Capture the cell that displays the provided text and extract its (x, y) central coordinate. 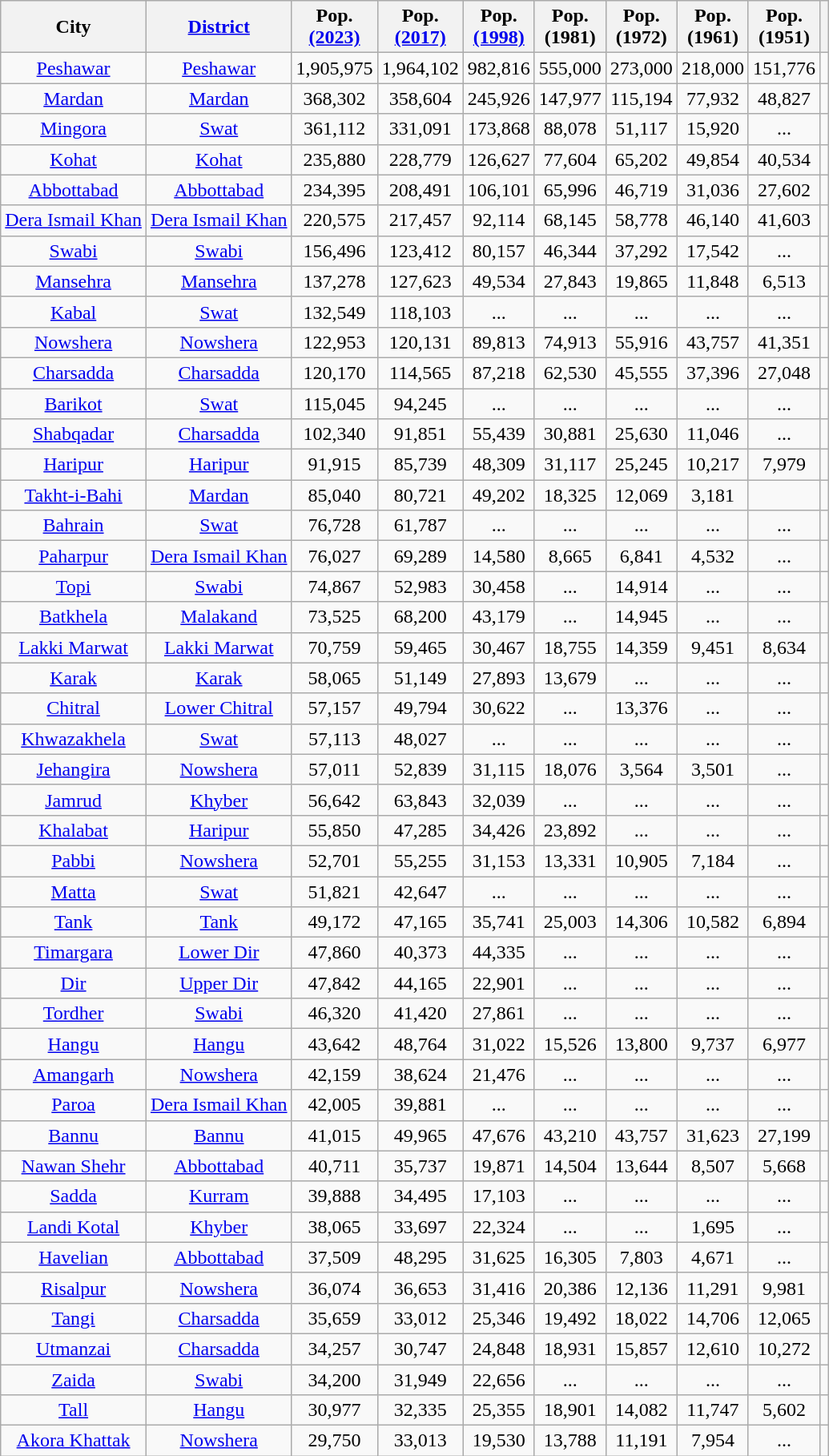
25,003 (570, 922)
102,340 (335, 434)
11,747 (713, 1410)
58,778 (641, 220)
22,656 (498, 1379)
15,920 (713, 129)
115,045 (335, 403)
1,964,102 (420, 68)
Pop.(1972) (641, 27)
23,892 (570, 830)
358,604 (420, 99)
14,359 (641, 647)
235,880 (335, 159)
40,534 (783, 159)
52,839 (420, 769)
3,181 (713, 495)
94,245 (420, 403)
Landi Kotal (74, 1227)
Bahrain (74, 526)
9,451 (713, 647)
48,309 (498, 465)
31,949 (420, 1379)
55,850 (335, 830)
45,555 (641, 373)
11,046 (713, 434)
25,630 (641, 434)
31,115 (498, 769)
85,739 (420, 465)
Pop.(1961) (713, 27)
Mingora (74, 129)
80,721 (420, 495)
18,076 (570, 769)
87,218 (498, 373)
18,931 (570, 1349)
173,868 (498, 129)
40,711 (335, 1166)
982,816 (498, 68)
Paharpur (74, 556)
30,747 (420, 1349)
51,821 (335, 892)
Lower Chitral (219, 708)
220,575 (335, 220)
10,905 (641, 861)
13,331 (570, 861)
27,861 (498, 1014)
30,467 (498, 647)
24,848 (498, 1349)
89,813 (498, 342)
6,513 (783, 281)
39,888 (335, 1196)
25,245 (641, 465)
Tangi (74, 1318)
9,981 (783, 1288)
34,200 (335, 1379)
69,289 (420, 556)
Tall (74, 1410)
273,000 (641, 68)
11,848 (713, 281)
55,439 (498, 434)
27,199 (783, 1135)
13,644 (641, 1166)
47,285 (420, 830)
Malakand (219, 617)
42,159 (335, 1075)
1,905,975 (335, 68)
156,496 (335, 251)
37,509 (335, 1257)
44,165 (420, 983)
Batkhela (74, 617)
42,005 (335, 1105)
Topi (74, 587)
17,103 (498, 1196)
37,396 (713, 373)
74,867 (335, 587)
8,634 (783, 647)
8,665 (570, 556)
39,881 (420, 1105)
29,750 (335, 1441)
228,779 (420, 159)
46,344 (570, 251)
Upper Dir (219, 983)
127,623 (420, 281)
32,335 (420, 1410)
92,114 (498, 220)
208,491 (420, 190)
Timargara (74, 953)
51,117 (641, 129)
30,977 (335, 1410)
Pop.(2023) (335, 27)
106,101 (498, 190)
80,157 (498, 251)
Paroa (74, 1105)
22,324 (498, 1227)
21,476 (498, 1075)
36,074 (335, 1288)
35,741 (498, 922)
91,915 (335, 465)
18,325 (570, 495)
7,954 (713, 1441)
40,373 (420, 953)
63,843 (420, 800)
20,386 (570, 1288)
46,320 (335, 1014)
District (219, 27)
18,901 (570, 1410)
58,065 (335, 678)
49,794 (420, 708)
27,843 (570, 281)
35,737 (420, 1166)
22,901 (498, 983)
City (74, 27)
31,625 (498, 1257)
35,659 (335, 1318)
11,291 (713, 1288)
10,582 (713, 922)
Takht-i-Bahi (74, 495)
31,036 (713, 190)
37,292 (641, 251)
Tordher (74, 1014)
76,027 (335, 556)
38,065 (335, 1227)
Chitral (74, 708)
17,542 (713, 251)
46,140 (713, 220)
25,346 (498, 1318)
42,647 (420, 892)
77,604 (570, 159)
120,170 (335, 373)
218,000 (713, 68)
91,851 (420, 434)
34,426 (498, 830)
52,701 (335, 861)
Pop.(1998) (498, 27)
49,172 (335, 922)
44,335 (498, 953)
18,755 (570, 647)
43,179 (498, 617)
51,149 (420, 678)
19,530 (498, 1441)
3,564 (641, 769)
Risalpur (74, 1288)
5,668 (783, 1166)
Shabqadar (74, 434)
13,376 (641, 708)
3,501 (713, 769)
48,827 (783, 99)
Sadda (74, 1196)
Lower Dir (219, 953)
7,803 (641, 1257)
49,202 (498, 495)
85,040 (335, 495)
Zaida (74, 1379)
114,565 (420, 373)
8,507 (713, 1166)
18,022 (641, 1318)
33,013 (420, 1441)
Matta (74, 892)
25,355 (498, 1410)
14,082 (641, 1410)
Utmanzai (74, 1349)
68,200 (420, 617)
31,153 (498, 861)
Akora Khattak (74, 1441)
52,983 (420, 587)
137,278 (335, 281)
76,728 (335, 526)
43,210 (570, 1135)
6,977 (783, 1044)
34,257 (335, 1349)
65,202 (641, 159)
12,069 (641, 495)
31,623 (713, 1135)
41,420 (420, 1014)
31,117 (570, 465)
14,706 (713, 1318)
33,012 (420, 1318)
27,048 (783, 373)
151,776 (783, 68)
Pop.(1981) (570, 27)
5,602 (783, 1410)
Pop.(2017) (420, 27)
1,695 (713, 1227)
74,913 (570, 342)
126,627 (498, 159)
36,653 (420, 1288)
57,157 (335, 708)
14,945 (641, 617)
57,011 (335, 769)
Kurram (219, 1196)
55,916 (641, 342)
Khwazakhela (74, 739)
41,603 (783, 220)
47,842 (335, 983)
32,039 (498, 800)
9,737 (713, 1044)
47,676 (498, 1135)
73,525 (335, 617)
13,788 (570, 1441)
10,217 (713, 465)
122,953 (335, 342)
361,112 (335, 129)
10,272 (783, 1349)
123,412 (420, 251)
6,894 (783, 922)
Jehangira (74, 769)
14,580 (498, 556)
46,719 (641, 190)
Nawan Shehr (74, 1166)
368,302 (335, 99)
118,103 (420, 312)
12,610 (713, 1349)
115,194 (641, 99)
33,697 (420, 1227)
6,841 (641, 556)
4,671 (713, 1257)
Amangarh (74, 1075)
12,065 (783, 1318)
19,492 (570, 1318)
13,800 (641, 1044)
Barikot (74, 403)
62,530 (570, 373)
59,465 (420, 647)
65,996 (570, 190)
Pop.(1951) (783, 27)
31,022 (498, 1044)
12,136 (641, 1288)
7,979 (783, 465)
Dir (74, 983)
14,504 (570, 1166)
555,000 (570, 68)
Khalabat (74, 830)
48,295 (420, 1257)
4,532 (713, 556)
11,191 (641, 1441)
Havelian (74, 1257)
49,854 (713, 159)
41,351 (783, 342)
132,549 (335, 312)
41,015 (335, 1135)
19,865 (641, 281)
14,306 (641, 922)
15,526 (570, 1044)
88,078 (570, 129)
49,534 (498, 281)
7,184 (713, 861)
77,932 (713, 99)
57,113 (335, 739)
147,977 (570, 99)
34,495 (420, 1196)
13,679 (570, 678)
61,787 (420, 526)
27,893 (498, 678)
30,458 (498, 587)
Pabbi (74, 861)
56,642 (335, 800)
14,914 (641, 587)
234,395 (335, 190)
217,457 (420, 220)
55,255 (420, 861)
19,871 (498, 1166)
70,759 (335, 647)
331,091 (420, 129)
38,624 (420, 1075)
68,145 (570, 220)
48,027 (420, 739)
120,131 (420, 342)
15,857 (641, 1349)
30,622 (498, 708)
16,305 (570, 1257)
49,965 (420, 1135)
30,881 (570, 434)
48,764 (420, 1044)
Jamrud (74, 800)
27,602 (783, 190)
47,165 (420, 922)
31,416 (498, 1288)
245,926 (498, 99)
47,860 (335, 953)
Kabal (74, 312)
43,642 (335, 1044)
